Find where the given text appears and provide that cell's center as (X, Y) coordinate. 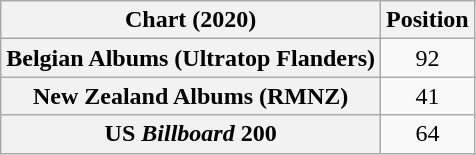
Belgian Albums (Ultratop Flanders) (191, 58)
New Zealand Albums (RMNZ) (191, 96)
64 (428, 134)
Chart (2020) (191, 20)
US Billboard 200 (191, 134)
92 (428, 58)
Position (428, 20)
41 (428, 96)
